Identify which cell holds the provided text, then report its (X, Y) central coordinate. 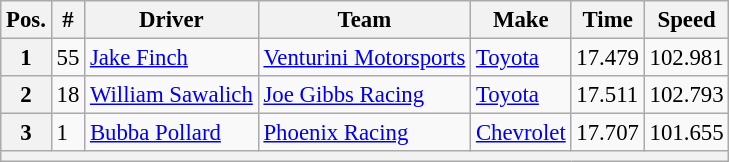
102.793 (686, 95)
Joe Gibbs Racing (364, 95)
17.511 (608, 95)
17.707 (608, 133)
# (68, 20)
Pos. (26, 20)
William Sawalich (172, 95)
Venturini Motorsports (364, 58)
Phoenix Racing (364, 133)
Time (608, 20)
Speed (686, 20)
3 (26, 133)
Make (521, 20)
2 (26, 95)
Bubba Pollard (172, 133)
Team (364, 20)
102.981 (686, 58)
Jake Finch (172, 58)
Driver (172, 20)
17.479 (608, 58)
55 (68, 58)
101.655 (686, 133)
Chevrolet (521, 133)
18 (68, 95)
